From the cell containing the given text, extract its center point as [X, Y] coordinate. 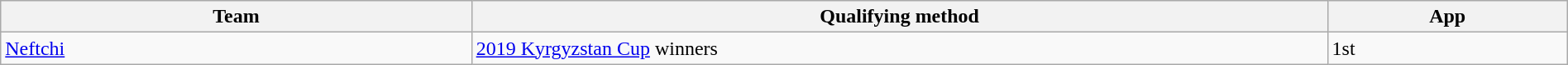
App [1447, 17]
Neftchi [237, 48]
2019 Kyrgyzstan Cup winners [900, 48]
1st [1447, 48]
Qualifying method [900, 17]
Team [237, 17]
